Return the (X, Y) coordinate for the center point of the cell that contains the specified text.  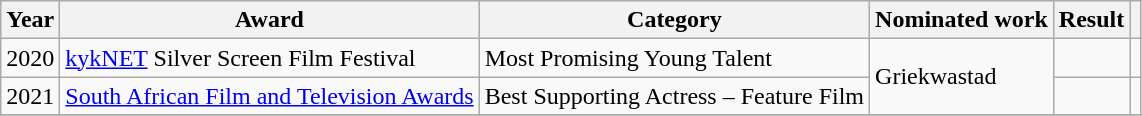
Year (30, 20)
South African Film and Television Awards (270, 96)
Award (270, 20)
2021 (30, 96)
2020 (30, 58)
Nominated work (962, 20)
Griekwastad (962, 77)
Best Supporting Actress – Feature Film (674, 96)
kykNET Silver Screen Film Festival (270, 58)
Category (674, 20)
Most Promising Young Talent (674, 58)
Result (1091, 20)
